For the text-containing cell, return its midpoint in [x, y] coordinate format. 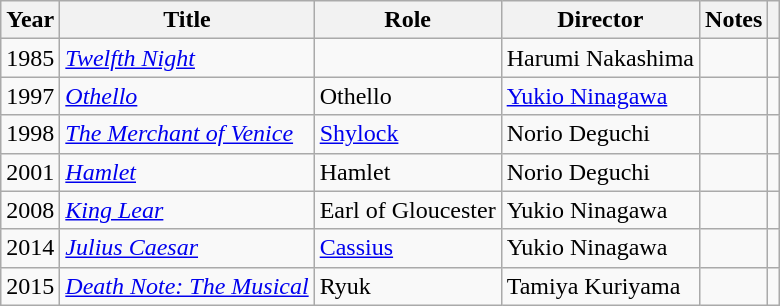
1997 [30, 96]
Shylock [408, 134]
2008 [30, 210]
Harumi Nakashima [600, 58]
Title [187, 20]
Earl of Gloucester [408, 210]
Twelfth Night [187, 58]
2015 [30, 286]
Cassius [408, 248]
Year [30, 20]
Ryuk [408, 286]
Director [600, 20]
Death Note: The Musical [187, 286]
1985 [30, 58]
Role [408, 20]
Tamiya Kuriyama [600, 286]
The Merchant of Venice [187, 134]
1998 [30, 134]
2014 [30, 248]
2001 [30, 172]
Julius Caesar [187, 248]
Notes [734, 20]
King Lear [187, 210]
